For the text-containing cell, return its midpoint in [x, y] coordinate format. 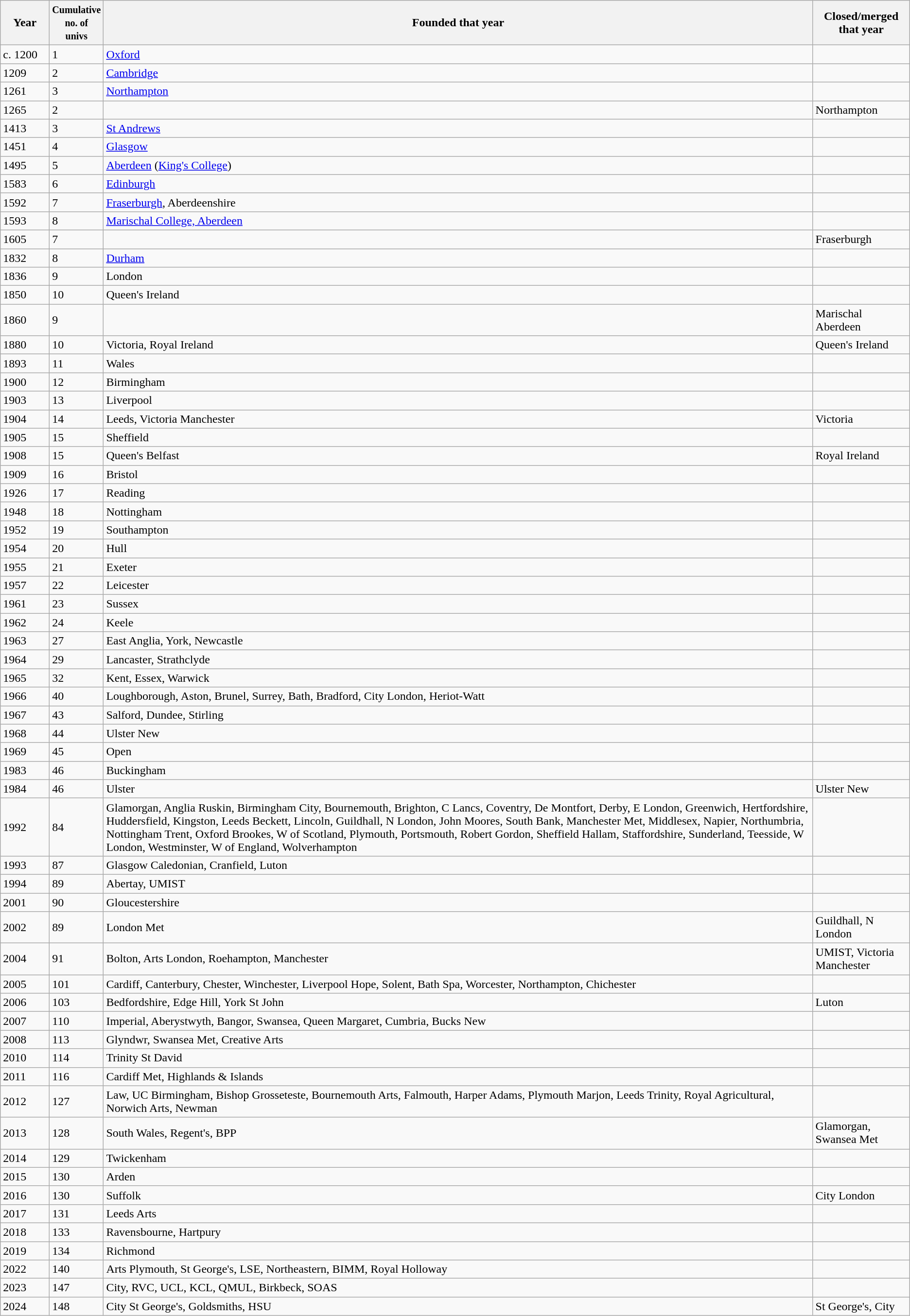
24 [77, 623]
1592 [25, 202]
Luton [861, 1003]
84 [77, 827]
Edinburgh [458, 184]
1966 [25, 696]
Cumulativeno. ofunivs [77, 23]
14 [77, 419]
1495 [25, 165]
1955 [25, 567]
2016 [25, 1195]
5 [77, 165]
St Andrews [458, 128]
Royal Ireland [861, 456]
2019 [25, 1250]
1967 [25, 715]
18 [77, 511]
Open [458, 752]
Glasgow [458, 147]
1 [77, 54]
Cardiff Met, Highlands & Islands [458, 1076]
South Wales, Regent's, BPP [458, 1133]
Durham [458, 258]
1994 [25, 883]
1983 [25, 770]
Southampton [458, 530]
4 [77, 147]
Sheffield [458, 437]
Victoria, Royal Ireland [458, 345]
87 [77, 865]
1893 [25, 364]
Arden [458, 1177]
1903 [25, 400]
147 [77, 1288]
Nottingham [458, 511]
Closed/merged that year [861, 23]
1583 [25, 184]
Suffolk [458, 1195]
City, RVC, UCL, KCL, QMUL, Birkbeck, SOAS [458, 1288]
Gloucestershire [458, 902]
2024 [25, 1306]
1952 [25, 530]
40 [77, 696]
45 [77, 752]
Birmingham [458, 382]
19 [77, 530]
29 [77, 659]
Cardiff, Canterbury, Chester, Winchester, Liverpool Hope, Solent, Bath Spa, Worcester, Northampton, Chichester [458, 984]
Lancaster, Strathclyde [458, 659]
Victoria [861, 419]
1850 [25, 295]
2011 [25, 1076]
Exeter [458, 567]
Aberdeen (King's College) [458, 165]
1261 [25, 91]
2001 [25, 902]
Ulster [458, 789]
2023 [25, 1288]
13 [77, 400]
2022 [25, 1269]
Guildhall, N London [861, 927]
2018 [25, 1232]
2010 [25, 1058]
1909 [25, 474]
114 [77, 1058]
Queen's Belfast [458, 456]
Glasgow Caledonian, Cranfield, Luton [458, 865]
1880 [25, 345]
90 [77, 902]
St George's, City [861, 1306]
2012 [25, 1101]
1964 [25, 659]
1908 [25, 456]
1209 [25, 73]
Liverpool [458, 400]
Hull [458, 548]
Buckingham [458, 770]
1905 [25, 437]
1832 [25, 258]
2005 [25, 984]
16 [77, 474]
11 [77, 364]
6 [77, 184]
Sussex [458, 604]
91 [77, 959]
Salford, Dundee, Stirling [458, 715]
Reading [458, 493]
London [458, 277]
1451 [25, 147]
1961 [25, 604]
110 [77, 1021]
127 [77, 1101]
London Met [458, 927]
1605 [25, 239]
2006 [25, 1003]
12 [77, 382]
101 [77, 984]
116 [77, 1076]
20 [77, 548]
Marischal Aberdeen [861, 320]
1984 [25, 789]
2013 [25, 1133]
2004 [25, 959]
Kent, Essex, Warwick [458, 678]
Keele [458, 623]
103 [77, 1003]
Year [25, 23]
Cambridge [458, 73]
Glyndwr, Swansea Met, Creative Arts [458, 1039]
Ravensbourne, Hartpury [458, 1232]
Fraserburgh, Aberdeenshire [458, 202]
Bristol [458, 474]
East Anglia, York, Newcastle [458, 641]
1948 [25, 511]
1860 [25, 320]
2002 [25, 927]
UMIST, Victoria Manchester [861, 959]
Abertay, UMIST [458, 883]
134 [77, 1250]
Leicester [458, 586]
1992 [25, 827]
Leeds Arts [458, 1213]
2014 [25, 1158]
1413 [25, 128]
Oxford [458, 54]
1954 [25, 548]
44 [77, 733]
Fraserburgh [861, 239]
113 [77, 1039]
Imperial, Aberystwyth, Bangor, Swansea, Queen Margaret, Cumbria, Bucks New [458, 1021]
148 [77, 1306]
131 [77, 1213]
Marischal College, Aberdeen [458, 221]
1957 [25, 586]
1968 [25, 733]
Arts Plymouth, St George's, LSE, Northeastern, BIMM, Royal Holloway [458, 1269]
City London [861, 1195]
1836 [25, 277]
32 [77, 678]
17 [77, 493]
Richmond [458, 1250]
2015 [25, 1177]
23 [77, 604]
c. 1200 [25, 54]
1265 [25, 110]
Loughborough, Aston, Brunel, Surrey, Bath, Bradford, City London, Heriot-Watt [458, 696]
129 [77, 1158]
1900 [25, 382]
Leeds, Victoria Manchester [458, 419]
Founded that year [458, 23]
1993 [25, 865]
43 [77, 715]
1904 [25, 419]
22 [77, 586]
1969 [25, 752]
Bedfordshire, Edge Hill, York St John [458, 1003]
2017 [25, 1213]
140 [77, 1269]
Twickenham [458, 1158]
2008 [25, 1039]
21 [77, 567]
City St George's, Goldsmiths, HSU [458, 1306]
1926 [25, 493]
2007 [25, 1021]
133 [77, 1232]
Glamorgan, Swansea Met [861, 1133]
1593 [25, 221]
1962 [25, 623]
Trinity St David [458, 1058]
1965 [25, 678]
27 [77, 641]
Wales [458, 364]
1963 [25, 641]
Bolton, Arts London, Roehampton, Manchester [458, 959]
128 [77, 1133]
